Extract the [x, y] coordinate from the center of the cell holding the provided text.  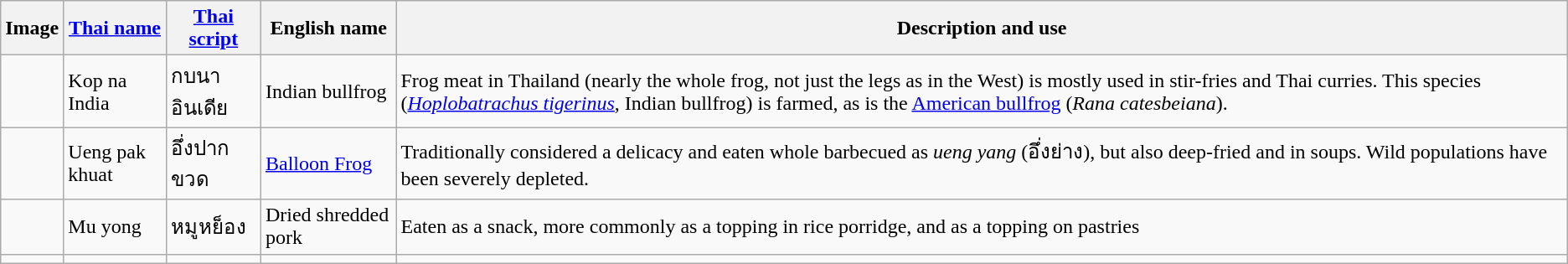
English name [328, 28]
Thai name [115, 28]
Dried shredded pork [328, 226]
Balloon Frog [328, 163]
Kop na India [115, 91]
Image [32, 28]
อึ่งปากขวด [213, 163]
Indian bullfrog [328, 91]
Thai script [213, 28]
Eaten as a snack, more commonly as a topping in rice porridge, and as a topping on pastries [982, 226]
หมูหย็อง [213, 226]
Ueng pak khuat [115, 163]
กบนาอินเดีย [213, 91]
Mu yong [115, 226]
Description and use [982, 28]
